Pinpoint the cell where the given text exists, returning its [x, y] midpoint coordinate. 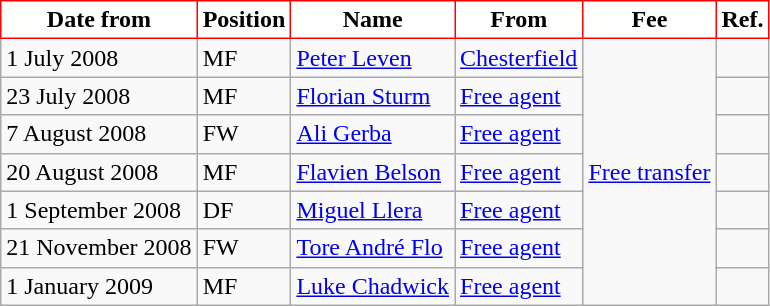
Flavien Belson [373, 172]
From [519, 20]
7 August 2008 [99, 134]
20 August 2008 [99, 172]
23 July 2008 [99, 96]
1 July 2008 [99, 58]
DF [244, 210]
Fee [650, 20]
Florian Sturm [373, 96]
Ali Gerba [373, 134]
Date from [99, 20]
Position [244, 20]
21 November 2008 [99, 248]
Name [373, 20]
Ref. [742, 20]
1 January 2009 [99, 286]
Chesterfield [519, 58]
Luke Chadwick [373, 286]
Free transfer [650, 172]
Tore André Flo [373, 248]
Miguel Llera [373, 210]
Peter Leven [373, 58]
1 September 2008 [99, 210]
